Return the [X, Y] coordinate for the center point of the cell that contains the specified text.  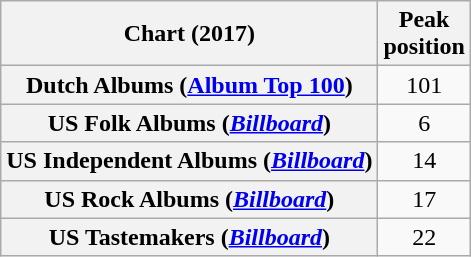
14 [424, 161]
Dutch Albums (Album Top 100) [190, 85]
US Folk Albums (Billboard) [190, 123]
US Rock Albums (Billboard) [190, 199]
17 [424, 199]
6 [424, 123]
Peakposition [424, 34]
101 [424, 85]
US Independent Albums (Billboard) [190, 161]
Chart (2017) [190, 34]
US Tastemakers (Billboard) [190, 237]
22 [424, 237]
